Determine the (X, Y) coordinate at the center of the cell enclosing the given text.  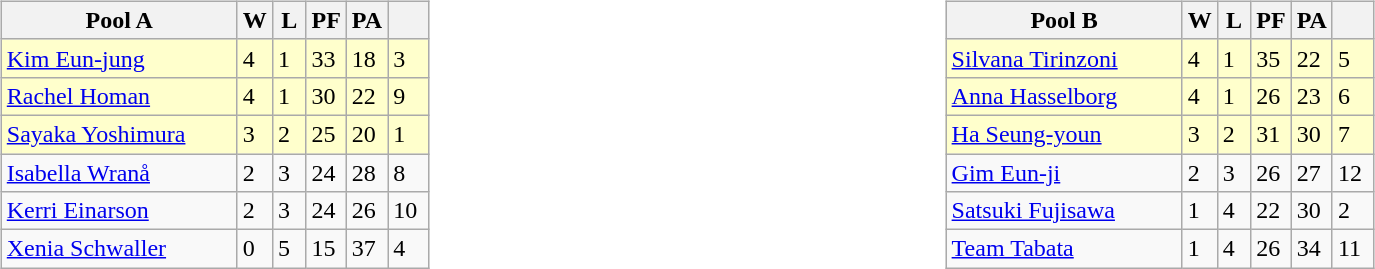
0 (254, 249)
8 (408, 173)
31 (1271, 134)
37 (366, 249)
Xenia Schwaller (119, 249)
27 (1312, 173)
Satsuki Fujisawa (1064, 211)
11 (1352, 249)
15 (326, 249)
20 (366, 134)
35 (1271, 58)
Team Tabata (1064, 249)
7 (1352, 134)
10 (408, 211)
Rachel Homan (119, 96)
Anna Hasselborg (1064, 96)
33 (326, 58)
Pool A (119, 20)
23 (1312, 96)
Ha Seung-youn (1064, 134)
12 (1352, 173)
18 (366, 58)
34 (1312, 249)
Kerri Einarson (119, 211)
Sayaka Yoshimura (119, 134)
9 (408, 96)
Kim Eun-jung (119, 58)
Pool B (1064, 20)
6 (1352, 96)
28 (366, 173)
Silvana Tirinzoni (1064, 58)
Gim Eun-ji (1064, 173)
Isabella Wranå (119, 173)
25 (326, 134)
